Return [x, y] of the center of cell containing provided text 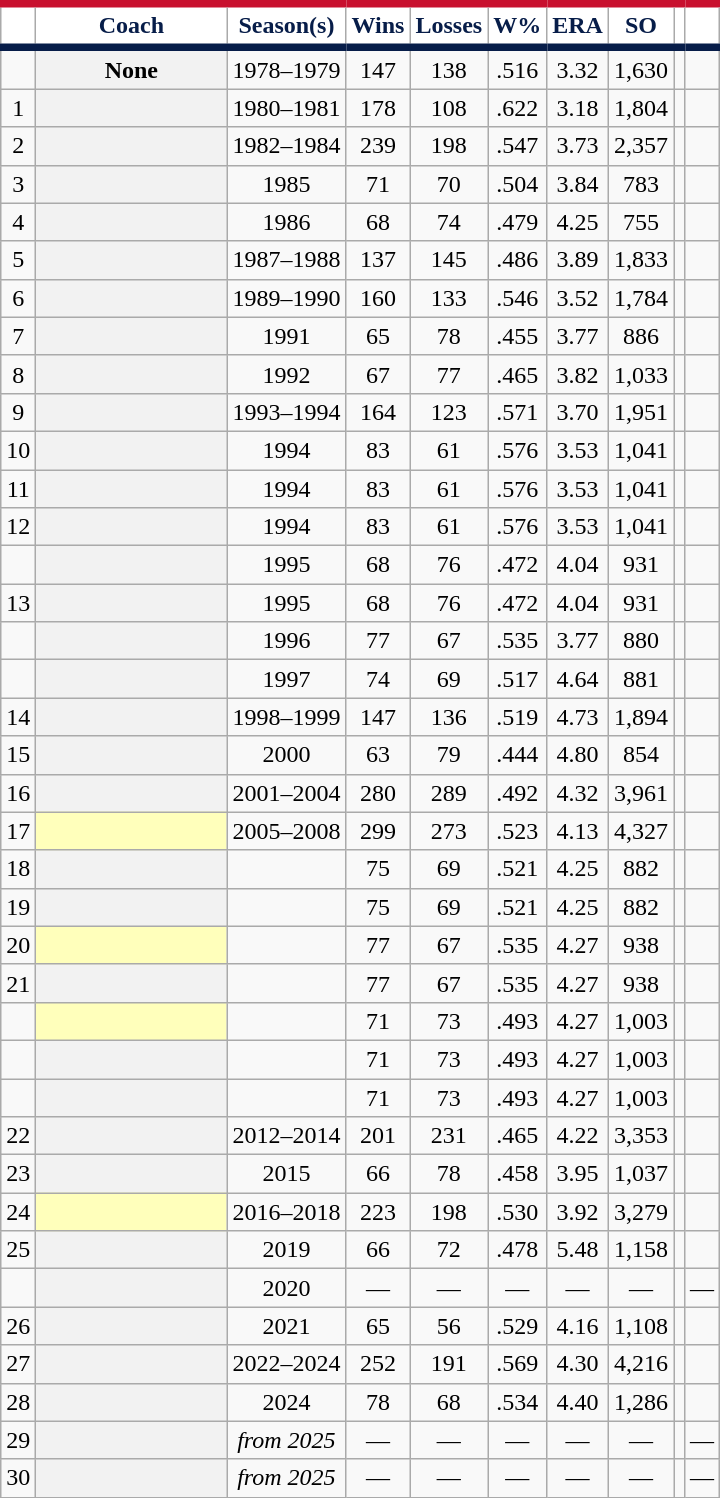
4,327 [640, 831]
783 [640, 184]
.455 [518, 336]
138 [449, 68]
3.70 [578, 412]
18 [18, 869]
W% [518, 26]
10 [18, 450]
3.73 [578, 146]
2005–2008 [286, 831]
2021 [286, 1326]
.516 [518, 68]
252 [378, 1364]
4.64 [578, 679]
3,353 [640, 1136]
ERA [578, 26]
29 [18, 1440]
4.40 [578, 1402]
63 [378, 755]
.571 [518, 412]
3 [18, 184]
70 [449, 184]
2016–2018 [286, 1212]
15 [18, 755]
7 [18, 336]
.529 [518, 1326]
Season(s) [286, 26]
1991 [286, 336]
123 [449, 412]
164 [378, 412]
880 [640, 641]
2 [18, 146]
223 [378, 1212]
299 [378, 831]
239 [378, 146]
1992 [286, 374]
Losses [449, 26]
3,279 [640, 1212]
108 [449, 108]
854 [640, 755]
289 [449, 793]
.486 [518, 260]
1,037 [640, 1174]
Coach [132, 26]
5.48 [578, 1250]
79 [449, 755]
11 [18, 489]
.492 [518, 793]
4.32 [578, 793]
17 [18, 831]
20 [18, 945]
3.84 [578, 184]
.523 [518, 831]
4.30 [578, 1364]
2024 [286, 1402]
6 [18, 298]
1,033 [640, 374]
56 [449, 1326]
4,216 [640, 1364]
1,833 [640, 260]
3.82 [578, 374]
None [132, 68]
4.16 [578, 1326]
14 [18, 717]
1980–1981 [286, 108]
137 [378, 260]
1,630 [640, 68]
22 [18, 1136]
.569 [518, 1364]
27 [18, 1364]
201 [378, 1136]
2022–2024 [286, 1364]
136 [449, 717]
4.13 [578, 831]
16 [18, 793]
755 [640, 222]
3.89 [578, 260]
.444 [518, 755]
1987–1988 [286, 260]
1993–1994 [286, 412]
.458 [518, 1174]
3,961 [640, 793]
231 [449, 1136]
2,357 [640, 146]
24 [18, 1212]
1986 [286, 222]
2000 [286, 755]
2001–2004 [286, 793]
28 [18, 1402]
72 [449, 1250]
.504 [518, 184]
1,951 [640, 412]
26 [18, 1326]
30 [18, 1478]
145 [449, 260]
4 [18, 222]
1989–1990 [286, 298]
Wins [378, 26]
178 [378, 108]
.519 [518, 717]
5 [18, 260]
1,894 [640, 717]
881 [640, 679]
25 [18, 1250]
2019 [286, 1250]
273 [449, 831]
886 [640, 336]
.547 [518, 146]
13 [18, 603]
.517 [518, 679]
9 [18, 412]
4.73 [578, 717]
160 [378, 298]
1,108 [640, 1326]
1 [18, 108]
3.95 [578, 1174]
.479 [518, 222]
1985 [286, 184]
3.52 [578, 298]
280 [378, 793]
3.32 [578, 68]
8 [18, 374]
2012–2014 [286, 1136]
2015 [286, 1174]
1996 [286, 641]
SO [640, 26]
.478 [518, 1250]
.534 [518, 1402]
133 [449, 298]
1982–1984 [286, 146]
.622 [518, 108]
3.92 [578, 1212]
191 [449, 1364]
12 [18, 527]
1,784 [640, 298]
23 [18, 1174]
3.18 [578, 108]
4.22 [578, 1136]
1,158 [640, 1250]
1,804 [640, 108]
21 [18, 983]
1,286 [640, 1402]
1997 [286, 679]
1978–1979 [286, 68]
4.80 [578, 755]
2020 [286, 1288]
.546 [518, 298]
.530 [518, 1212]
19 [18, 907]
1998–1999 [286, 717]
